Pinpoint the cell where the given text exists, returning its [x, y] midpoint coordinate. 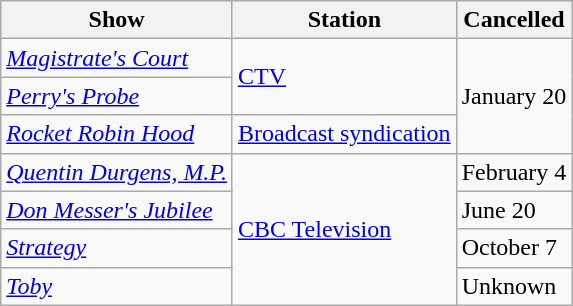
October 7 [514, 248]
Toby [117, 286]
CTV [344, 77]
Rocket Robin Hood [117, 134]
Station [344, 20]
Strategy [117, 248]
February 4 [514, 172]
Perry's Probe [117, 96]
Unknown [514, 286]
Magistrate's Court [117, 58]
Quentin Durgens, M.P. [117, 172]
Show [117, 20]
Cancelled [514, 20]
CBC Television [344, 229]
June 20 [514, 210]
Broadcast syndication [344, 134]
Don Messer's Jubilee [117, 210]
January 20 [514, 96]
